Output the [X, Y] coordinate of the center of the cell containing the given text.  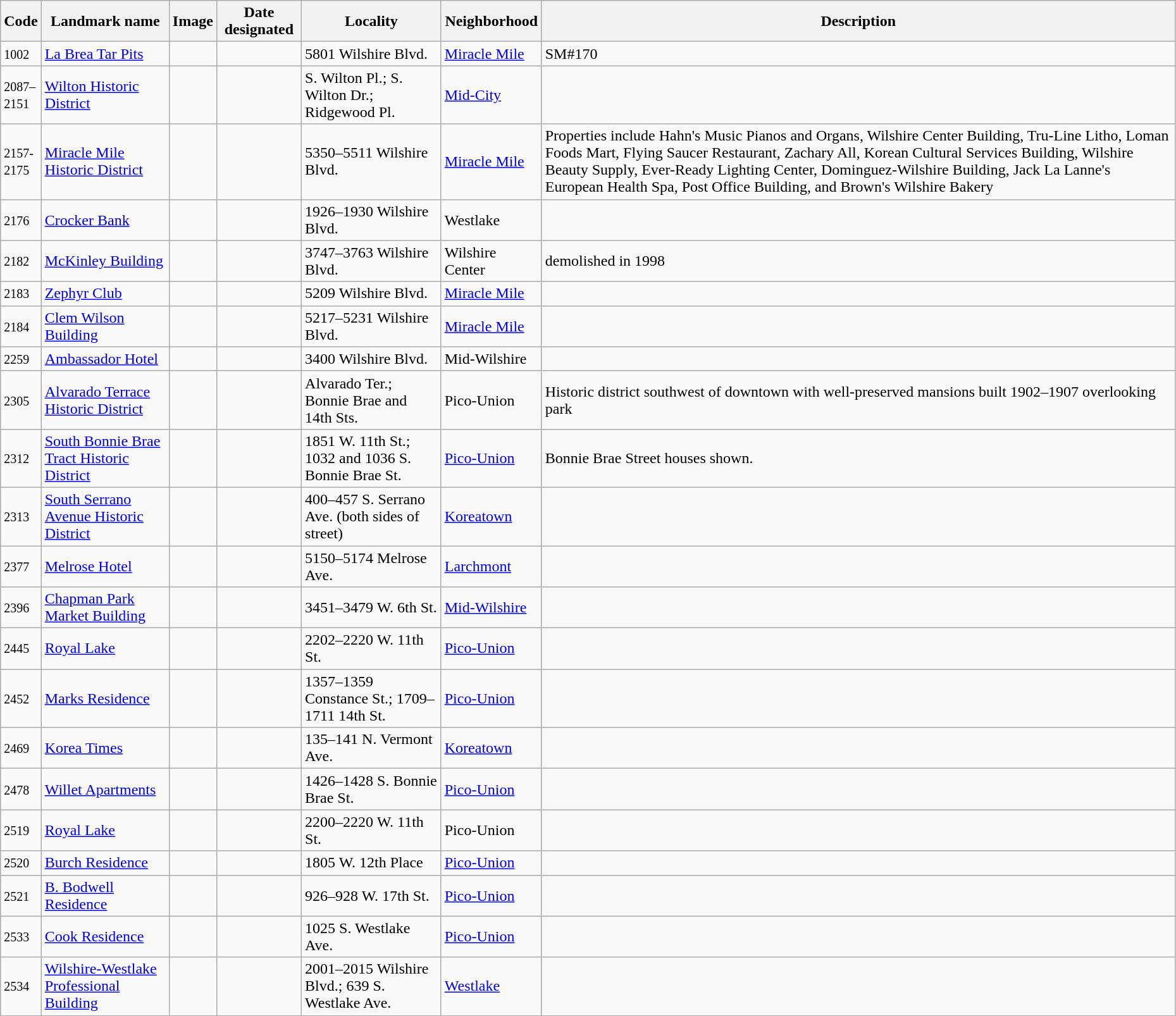
McKinley Building [105, 261]
Marks Residence [105, 698]
B. Bodwell Residence [105, 896]
Wilshire-Westlake Professional Building [105, 986]
5209 Wilshire Blvd. [372, 294]
1002 [21, 54]
Description [858, 22]
2478 [21, 790]
2200–2220 W. 11th St. [372, 830]
Burch Residence [105, 863]
2520 [21, 863]
demolished in 1998 [858, 261]
2313 [21, 516]
5350–5511 Wilshire Blvd. [372, 162]
926–928 W. 17th St. [372, 896]
Bonnie Brae Street houses shown. [858, 458]
Miracle Mile Historic District [105, 162]
2001–2015 Wilshire Blvd.; 639 S. Westlake Ave. [372, 986]
2534 [21, 986]
2176 [21, 220]
Mid-City [491, 95]
2087–2151 [21, 95]
2445 [21, 649]
Korea Times [105, 748]
2202–2220 W. 11th St. [372, 649]
S. Wilton Pl.; S. Wilton Dr.; Ridgewood Pl. [372, 95]
1426–1428 S. Bonnie Brae St. [372, 790]
1025 S. Westlake Ave. [372, 936]
2259 [21, 359]
Crocker Bank [105, 220]
La Brea Tar Pits [105, 54]
2452 [21, 698]
3747–3763 Wilshire Blvd. [372, 261]
SM#170 [858, 54]
2519 [21, 830]
1851 W. 11th St.; 1032 and 1036 S. Bonnie Brae St. [372, 458]
2469 [21, 748]
Cook Residence [105, 936]
3451–3479 W. 6th St. [372, 607]
Date designated [259, 22]
5150–5174 Melrose Ave. [372, 566]
5801 Wilshire Blvd. [372, 54]
1357–1359 Constance St.; 1709–1711 14th St. [372, 698]
3400 Wilshire Blvd. [372, 359]
Historic district southwest of downtown with well-preserved mansions built 1902–1907 overlooking park [858, 400]
2157-2175 [21, 162]
2533 [21, 936]
1926–1930 Wilshire Blvd. [372, 220]
2182 [21, 261]
2305 [21, 400]
2521 [21, 896]
2396 [21, 607]
Wilshire Center [491, 261]
Chapman Park Market Building [105, 607]
Willet Apartments [105, 790]
Ambassador Hotel [105, 359]
2377 [21, 566]
Melrose Hotel [105, 566]
2184 [21, 326]
Neighborhood [491, 22]
Clem Wilson Building [105, 326]
Landmark name [105, 22]
Wilton Historic District [105, 95]
1805 W. 12th Place [372, 863]
Code [21, 22]
Larchmont [491, 566]
South Bonnie Brae Tract Historic District [105, 458]
135–141 N. Vermont Ave. [372, 748]
400–457 S. Serrano Ave. (both sides of street) [372, 516]
2183 [21, 294]
5217–5231 Wilshire Blvd. [372, 326]
Alvarado Ter.; Bonnie Brae and 14th Sts. [372, 400]
Image [192, 22]
South Serrano Avenue Historic District [105, 516]
Locality [372, 22]
Alvarado Terrace Historic District [105, 400]
Zephyr Club [105, 294]
2312 [21, 458]
